Capture the cell that displays the provided text and extract its [X, Y] central coordinate. 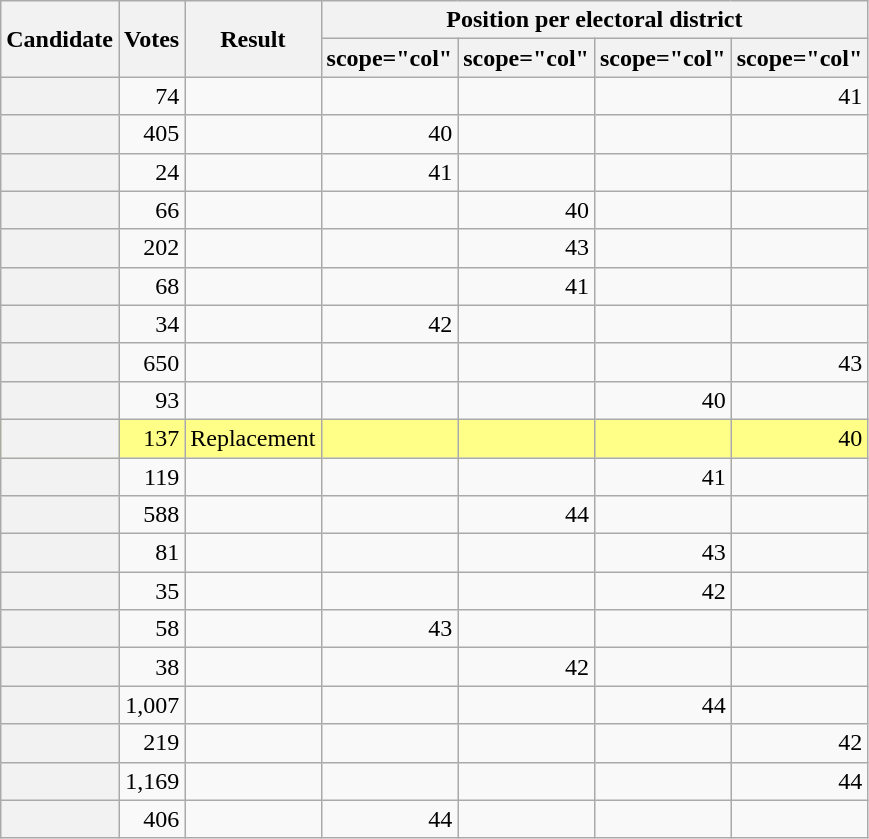
405 [151, 134]
Result [253, 39]
Replacement [253, 438]
Votes [151, 39]
202 [151, 248]
588 [151, 515]
58 [151, 629]
406 [151, 819]
38 [151, 667]
1,169 [151, 781]
219 [151, 743]
137 [151, 438]
74 [151, 96]
650 [151, 362]
66 [151, 210]
68 [151, 286]
Candidate [60, 39]
93 [151, 400]
34 [151, 324]
1,007 [151, 705]
35 [151, 591]
Position per electoral district [594, 20]
119 [151, 477]
24 [151, 172]
81 [151, 553]
